Pinpoint the cell where the given text exists, returning its (X, Y) midpoint coordinate. 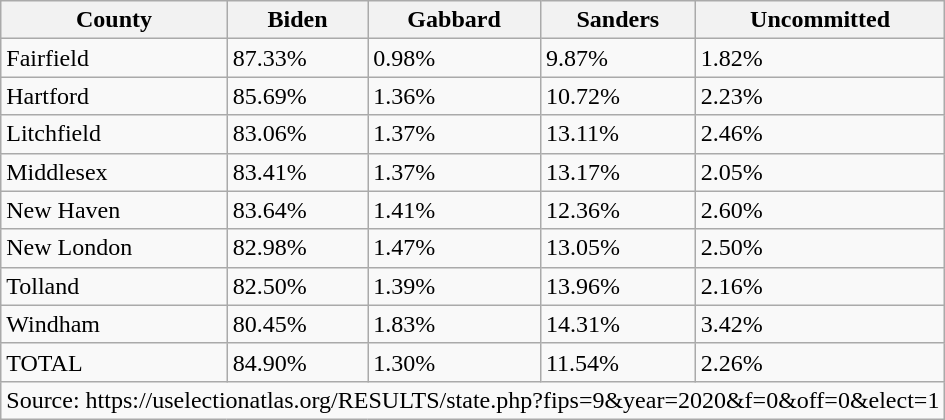
County (114, 20)
Source: https://uselectionatlas.org/RESULTS/state.php?fips=9&year=2020&f=0&off=0&elect=1 (473, 400)
TOTAL (114, 362)
1.36% (454, 96)
87.33% (298, 58)
Biden (298, 20)
Tolland (114, 286)
3.42% (820, 324)
2.50% (820, 248)
13.11% (618, 134)
12.36% (618, 210)
1.82% (820, 58)
0.98% (454, 58)
2.23% (820, 96)
Gabbard (454, 20)
85.69% (298, 96)
Middlesex (114, 172)
Litchfield (114, 134)
1.30% (454, 362)
2.46% (820, 134)
13.17% (618, 172)
84.90% (298, 362)
Sanders (618, 20)
Windham (114, 324)
2.26% (820, 362)
New Haven (114, 210)
10.72% (618, 96)
83.64% (298, 210)
83.06% (298, 134)
14.31% (618, 324)
Hartford (114, 96)
Fairfield (114, 58)
1.83% (454, 324)
2.16% (820, 286)
2.60% (820, 210)
80.45% (298, 324)
82.98% (298, 248)
83.41% (298, 172)
2.05% (820, 172)
13.96% (618, 286)
1.39% (454, 286)
1.41% (454, 210)
Uncommitted (820, 20)
New London (114, 248)
1.47% (454, 248)
13.05% (618, 248)
11.54% (618, 362)
82.50% (298, 286)
9.87% (618, 58)
